Extract the (X, Y) coordinate from the center of the cell holding the provided text.  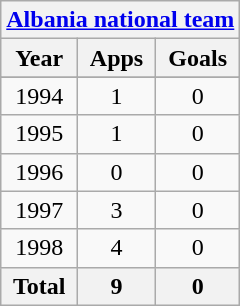
Total (40, 286)
4 (117, 248)
Apps (117, 58)
3 (117, 210)
Goals (197, 58)
1995 (40, 134)
Albania national team (120, 20)
1996 (40, 172)
Year (40, 58)
9 (117, 286)
1997 (40, 210)
1994 (40, 96)
1998 (40, 248)
